Return (x, y) of the center of cell containing provided text 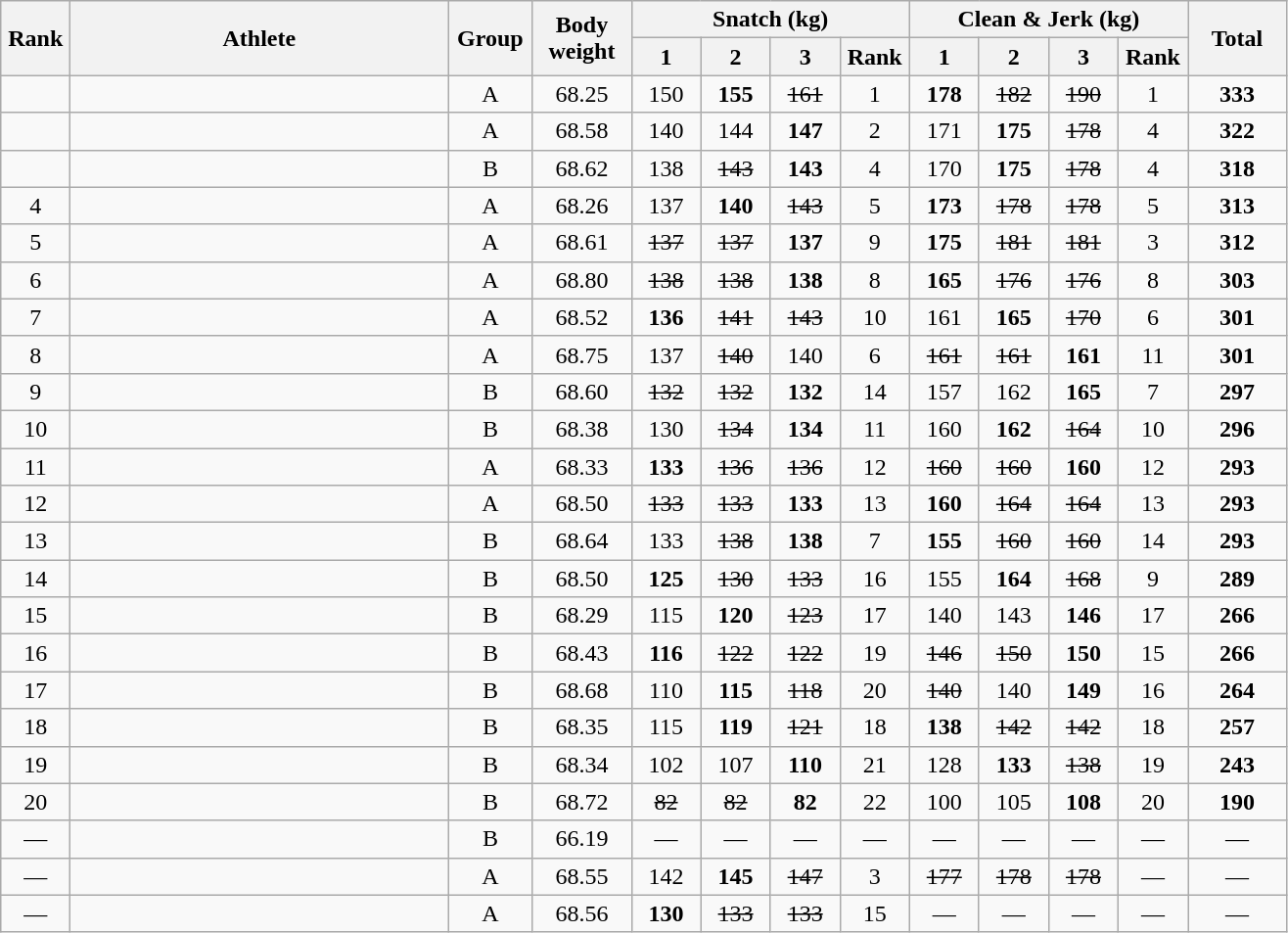
257 (1237, 727)
297 (1237, 392)
123 (805, 616)
68.75 (581, 354)
68.64 (581, 541)
120 (736, 616)
149 (1082, 690)
Snatch (kg) (770, 20)
303 (1237, 280)
68.35 (581, 727)
128 (943, 765)
264 (1237, 690)
145 (736, 876)
144 (736, 131)
68.34 (581, 765)
313 (1237, 206)
68.60 (581, 392)
68.62 (581, 168)
Total (1237, 38)
68.61 (581, 243)
68.58 (581, 131)
68.55 (581, 876)
108 (1082, 802)
243 (1237, 765)
116 (666, 653)
118 (805, 690)
68.56 (581, 913)
289 (1237, 579)
125 (666, 579)
68.52 (581, 317)
318 (1237, 168)
66.19 (581, 839)
68.26 (581, 206)
182 (1014, 94)
322 (1237, 131)
173 (943, 206)
333 (1237, 94)
121 (805, 727)
Group (490, 38)
312 (1237, 243)
68.72 (581, 802)
22 (875, 802)
107 (736, 765)
Body weight (581, 38)
68.43 (581, 653)
68.68 (581, 690)
102 (666, 765)
Athlete (259, 38)
68.38 (581, 429)
68.29 (581, 616)
21 (875, 765)
105 (1014, 802)
68.80 (581, 280)
177 (943, 876)
168 (1082, 579)
68.25 (581, 94)
296 (1237, 429)
157 (943, 392)
100 (943, 802)
Clean & Jerk (kg) (1048, 20)
119 (736, 727)
141 (736, 317)
171 (943, 131)
68.33 (581, 467)
